Return (X, Y) of the center of cell containing provided text 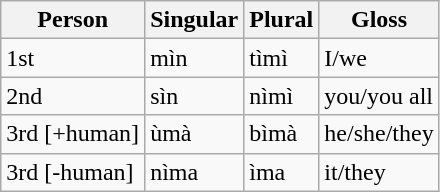
nìmì (282, 96)
1st (73, 58)
ùmà (194, 134)
2nd (73, 96)
mìn (194, 58)
Person (73, 20)
it/they (379, 172)
Plural (282, 20)
Singular (194, 20)
he/she/they (379, 134)
you/you all (379, 96)
3rd [+human] (73, 134)
Gloss (379, 20)
I/we (379, 58)
ìma (282, 172)
3rd [-human] (73, 172)
sìn (194, 96)
tìmì (282, 58)
bìmà (282, 134)
nìma (194, 172)
